Detect which cell encompasses the target text, then output its [X, Y] center coordinate. 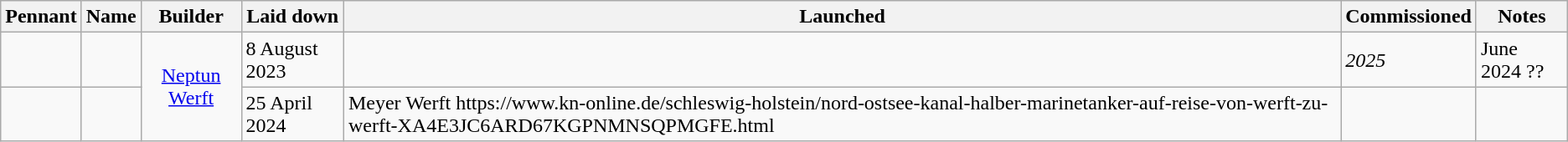
Laid down [292, 17]
8 August 2023 [292, 60]
25 April 2024 [292, 114]
Commissioned [1409, 17]
Launched [842, 17]
Notes [1521, 17]
2025 [1409, 60]
Builder [191, 17]
Name [111, 17]
Neptun Werft [191, 87]
Pennant [41, 17]
June 2024 ?? [1521, 60]
